Return the [X, Y] coordinate for the center point of the cell that contains the specified text.  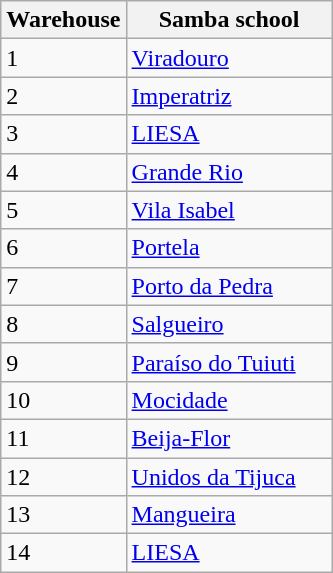
Portela [229, 248]
4 [64, 172]
9 [64, 362]
10 [64, 400]
Porto da Pedra [229, 286]
12 [64, 477]
14 [64, 553]
3 [64, 134]
Salgueiro [229, 324]
8 [64, 324]
6 [64, 248]
Samba school [229, 20]
Unidos da Tijuca [229, 477]
5 [64, 210]
Imperatriz [229, 96]
Vila Isabel [229, 210]
13 [64, 515]
1 [64, 58]
Beija-Flor [229, 438]
Viradouro [229, 58]
7 [64, 286]
11 [64, 438]
Paraíso do Tuiuti [229, 362]
Mocidade [229, 400]
Warehouse [64, 20]
2 [64, 96]
Grande Rio [229, 172]
Mangueira [229, 515]
